Scan for the cell matching the given text and deliver its (X, Y) coordinate at center. 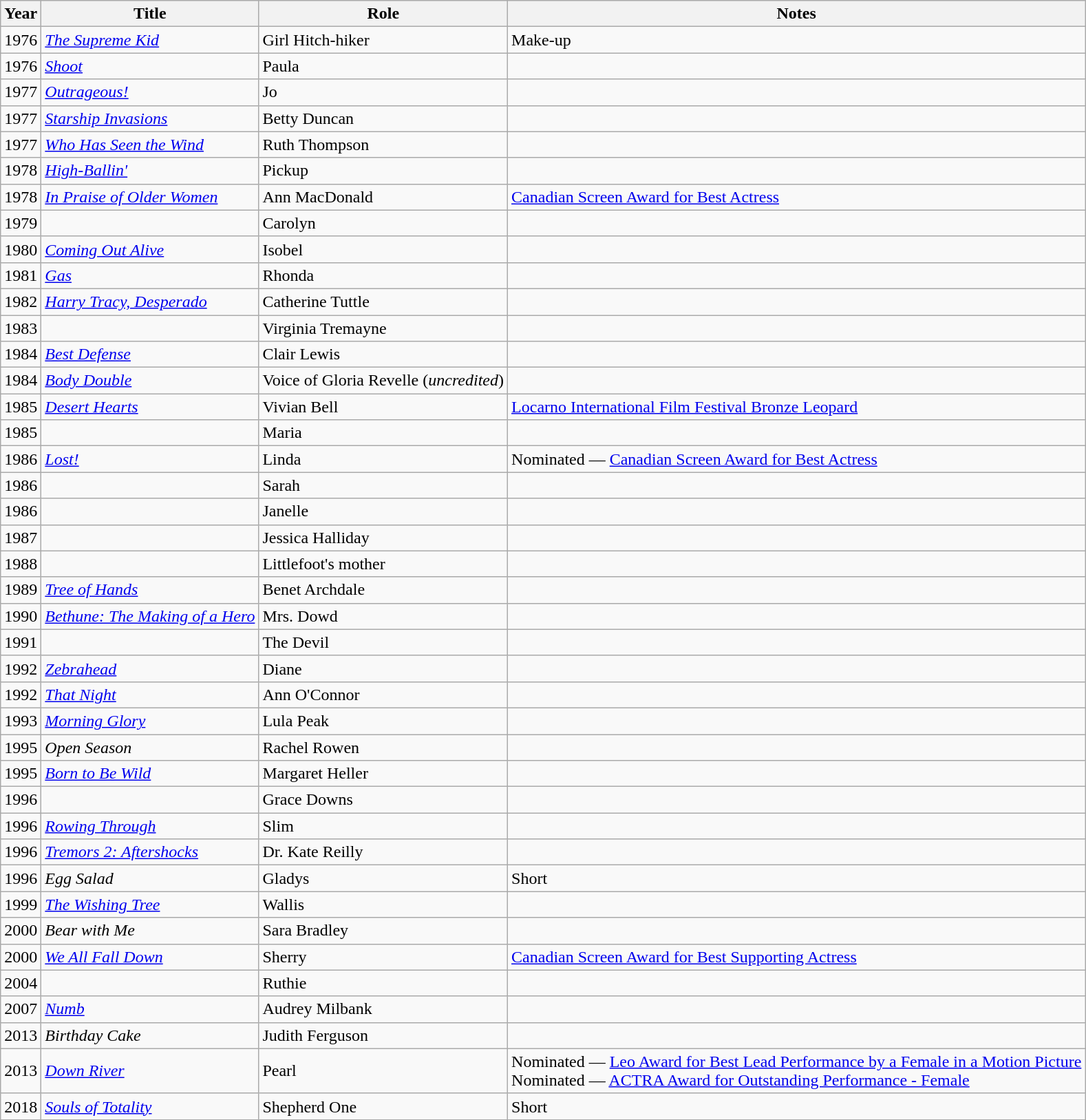
Clair Lewis (383, 355)
Role (383, 14)
Gas (150, 275)
Gladys (383, 878)
Mrs. Dowd (383, 616)
Who Has Seen the Wind (150, 145)
Ruthie (383, 983)
Locarno International Film Festival Bronze Leopard (797, 407)
Jo (383, 92)
Sara Bradley (383, 931)
Starship Invasions (150, 118)
Lost! (150, 459)
1981 (21, 275)
Born to Be Wild (150, 774)
Catherine Tuttle (383, 302)
Sarah (383, 485)
1980 (21, 249)
Harry Tracy, Desperado (150, 302)
We All Fall Down (150, 957)
Ann O'Connor (383, 695)
1993 (21, 721)
Desert Hearts (150, 407)
Pickup (383, 171)
Body Double (150, 381)
Nominated — Canadian Screen Award for Best Actress (797, 459)
Benet Archdale (383, 590)
Ruth Thompson (383, 145)
Carolyn (383, 223)
Tremors 2: Aftershocks (150, 852)
The Wishing Tree (150, 905)
Linda (383, 459)
In Praise of Older Women (150, 197)
Best Defense (150, 355)
Shoot (150, 66)
Birthday Cake (150, 1035)
Virginia Tremayne (383, 328)
Girl Hitch-hiker (383, 40)
2004 (21, 983)
High-Ballin' (150, 171)
Diane (383, 668)
2007 (21, 1009)
Zebrahead (150, 668)
Wallis (383, 905)
The Supreme Kid (150, 40)
Open Season (150, 747)
Audrey Milbank (383, 1009)
1991 (21, 642)
1983 (21, 328)
Paula (383, 66)
Morning Glory (150, 721)
Title (150, 14)
Make-up (797, 40)
Year (21, 14)
The Devil (383, 642)
Jessica Halliday (383, 538)
1999 (21, 905)
Bethune: The Making of a Hero (150, 616)
1989 (21, 590)
Rhonda (383, 275)
Down River (150, 1071)
Vivian Bell (383, 407)
Outrageous! (150, 92)
Dr. Kate Reilly (383, 852)
Judith Ferguson (383, 1035)
Littlefoot's mother (383, 564)
Rachel Rowen (383, 747)
Tree of Hands (150, 590)
Shepherd One (383, 1106)
Sherry (383, 957)
Isobel (383, 249)
Canadian Screen Award for Best Actress (797, 197)
1988 (21, 564)
Slim (383, 826)
Notes (797, 14)
1987 (21, 538)
2018 (21, 1106)
1982 (21, 302)
Egg Salad (150, 878)
Ann MacDonald (383, 197)
Grace Downs (383, 800)
Coming Out Alive (150, 249)
Bear with Me (150, 931)
Canadian Screen Award for Best Supporting Actress (797, 957)
Numb (150, 1009)
Maria (383, 433)
1990 (21, 616)
Voice of Gloria Revelle (uncredited) (383, 381)
Lula Peak (383, 721)
Betty Duncan (383, 118)
Souls of Totality (150, 1106)
Nominated — Leo Award for Best Lead Performance by a Female in a Motion PictureNominated — ACTRA Award for Outstanding Performance - Female (797, 1071)
Rowing Through (150, 826)
Margaret Heller (383, 774)
Janelle (383, 511)
That Night (150, 695)
1979 (21, 223)
Pearl (383, 1071)
